Locate the cell with the specified text and output its (X, Y) center coordinate. 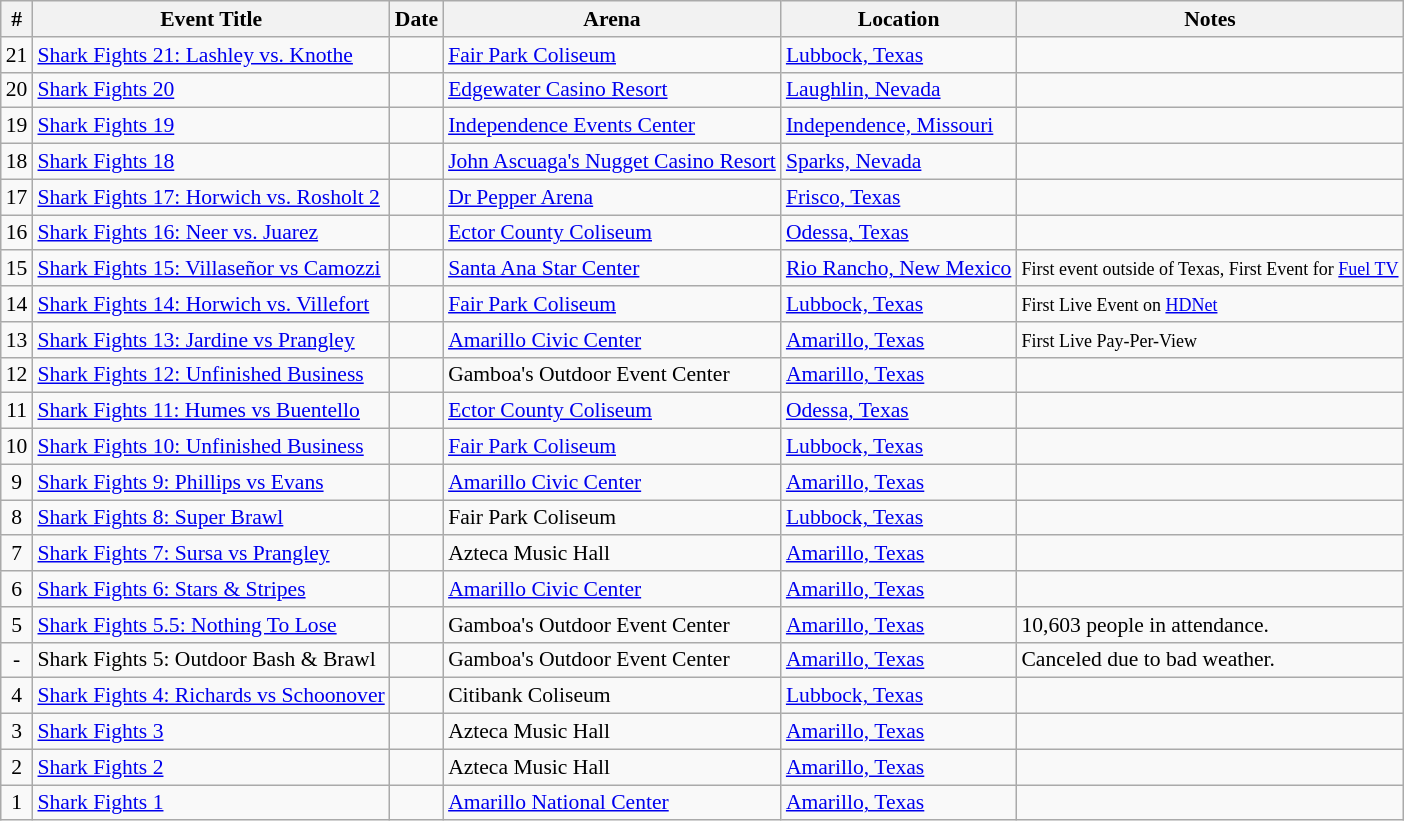
Independence, Missouri (899, 126)
Shark Fights 16: Neer vs. Juarez (210, 233)
Shark Fights 9: Phillips vs Evans (210, 482)
Citibank Coliseum (612, 696)
Shark Fights 3 (210, 732)
Dr Pepper Arena (612, 197)
4 (17, 696)
2 (17, 767)
Shark Fights 15: Villaseñor vs Camozzi (210, 269)
1 (17, 803)
Santa Ana Star Center (612, 269)
12 (17, 375)
Location (899, 19)
16 (17, 233)
Shark Fights 8: Super Brawl (210, 518)
Edgewater Casino Resort (612, 90)
Arena (612, 19)
17 (17, 197)
Notes (1210, 19)
Shark Fights 18 (210, 162)
Shark Fights 19 (210, 126)
First event outside of Texas, First Event for Fuel TV (1210, 269)
6 (17, 589)
First Live Pay-Per-View (1210, 340)
Laughlin, Nevada (899, 90)
8 (17, 518)
Sparks, Nevada (899, 162)
Shark Fights 11: Humes vs Buentello (210, 411)
Amarillo National Center (612, 803)
3 (17, 732)
5 (17, 625)
Shark Fights 5: Outdoor Bash & Brawl (210, 660)
Shark Fights 1 (210, 803)
21 (17, 55)
First Live Event on HDNet (1210, 304)
# (17, 19)
Shark Fights 17: Horwich vs. Rosholt 2 (210, 197)
Shark Fights 10: Unfinished Business (210, 447)
Event Title (210, 19)
10,603 people in attendance. (1210, 625)
9 (17, 482)
Shark Fights 4: Richards vs Schoonover (210, 696)
Shark Fights 7: Sursa vs Prangley (210, 554)
- (17, 660)
Shark Fights 14: Horwich vs. Villefort (210, 304)
Shark Fights 5.5: Nothing To Lose (210, 625)
Shark Fights 21: Lashley vs. Knothe (210, 55)
Canceled due to bad weather. (1210, 660)
Shark Fights 13: Jardine vs Prangley (210, 340)
Shark Fights 2 (210, 767)
Shark Fights 12: Unfinished Business (210, 375)
Date (416, 19)
15 (17, 269)
11 (17, 411)
20 (17, 90)
Shark Fights 6: Stars & Stripes (210, 589)
13 (17, 340)
14 (17, 304)
Independence Events Center (612, 126)
18 (17, 162)
Frisco, Texas (899, 197)
19 (17, 126)
7 (17, 554)
Rio Rancho, New Mexico (899, 269)
John Ascuaga's Nugget Casino Resort (612, 162)
10 (17, 447)
Shark Fights 20 (210, 90)
